For the text-containing cell, return its midpoint in (x, y) coordinate format. 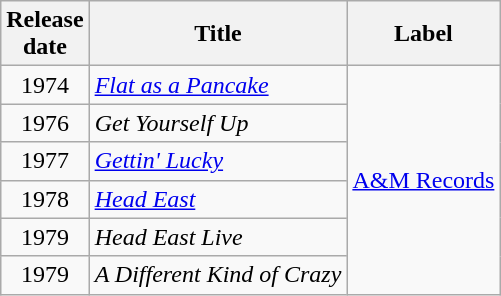
1974 (45, 85)
Flat as a Pancake (218, 85)
Get Yourself Up (218, 123)
Releasedate (45, 34)
1976 (45, 123)
Head East (218, 199)
Gettin' Lucky (218, 161)
Head East Live (218, 237)
1978 (45, 199)
1977 (45, 161)
A&M Records (424, 180)
Title (218, 34)
A Different Kind of Crazy (218, 275)
Label (424, 34)
